From the cell containing the given text, extract its center point as (x, y) coordinate. 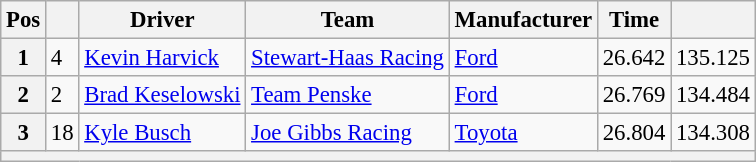
Kyle Busch (162, 133)
Stewart-Haas Racing (348, 58)
Team Penske (348, 95)
26.804 (634, 133)
18 (62, 133)
3 (24, 133)
Pos (24, 20)
Manufacturer (523, 20)
Kevin Harvick (162, 58)
Toyota (523, 133)
26.769 (634, 95)
1 (24, 58)
Team (348, 20)
134.308 (714, 133)
134.484 (714, 95)
135.125 (714, 58)
26.642 (634, 58)
Joe Gibbs Racing (348, 133)
4 (62, 58)
Time (634, 20)
Driver (162, 20)
Brad Keselowski (162, 95)
